From the cell containing the given text, extract its center point as (x, y) coordinate. 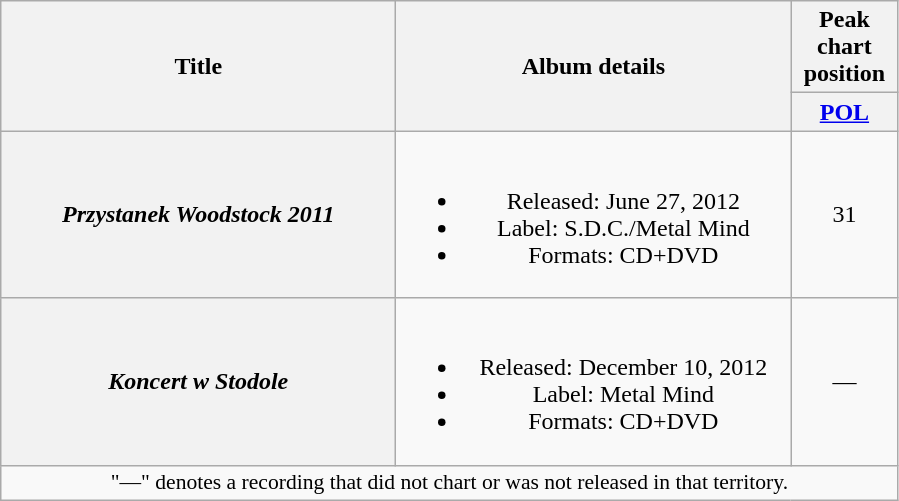
Title (198, 66)
Released: December 10, 2012Label: Metal MindFormats: CD+DVD (594, 382)
Przystanek Woodstock 2011 (198, 214)
Koncert w Stodole (198, 382)
31 (844, 214)
— (844, 382)
Released: June 27, 2012Label: S.D.C./Metal MindFormats: CD+DVD (594, 214)
"—" denotes a recording that did not chart or was not released in that territory. (450, 483)
Album details (594, 66)
POL (844, 112)
Peak chartposition (844, 47)
